Search for the cell housing the specified text and yield its (X, Y) center coordinate. 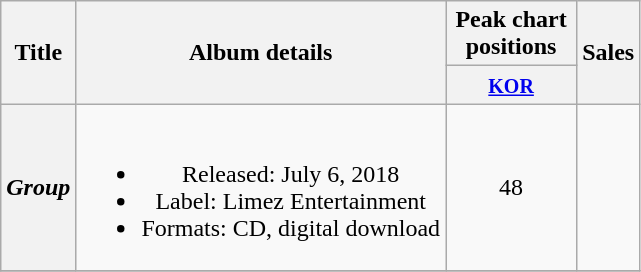
Peak chart positions (512, 34)
Released: July 6, 2018Label: Limez EntertainmentFormats: CD, digital download (261, 188)
Sales (608, 52)
48 (512, 188)
KOR (512, 85)
Title (38, 52)
Album details (261, 52)
Group (38, 188)
